From the cell containing the given text, extract its center point as (X, Y) coordinate. 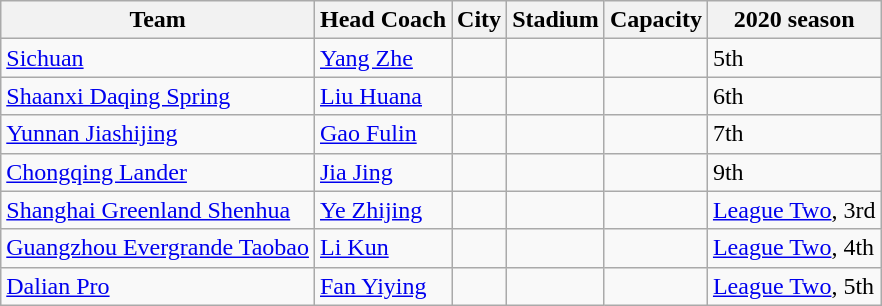
Capacity (656, 20)
Liu Huana (382, 96)
Chongqing Lander (158, 172)
League Two, 4th (794, 248)
Dalian Pro (158, 286)
7th (794, 134)
Yunnan Jiashijing (158, 134)
Shanghai Greenland Shenhua (158, 210)
9th (794, 172)
Gao Fulin (382, 134)
Guangzhou Evergrande Taobao (158, 248)
Li Kun (382, 248)
Shaanxi Daqing Spring (158, 96)
Stadium (556, 20)
Team (158, 20)
League Two, 5th (794, 286)
Fan Yiying (382, 286)
Sichuan (158, 58)
Jia Jing (382, 172)
2020 season (794, 20)
Yang Zhe (382, 58)
6th (794, 96)
5th (794, 58)
Ye Zhijing (382, 210)
City (480, 20)
League Two, 3rd (794, 210)
Head Coach (382, 20)
